Search for the cell housing the specified text and yield its (X, Y) center coordinate. 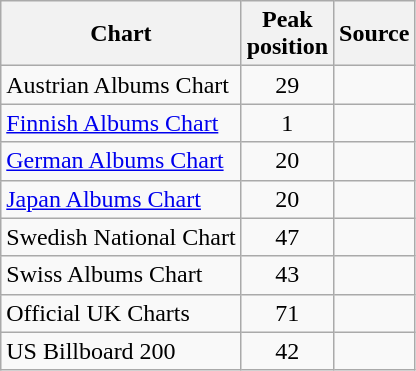
Official UK Charts (121, 313)
German Albums Chart (121, 161)
43 (287, 275)
Swiss Albums Chart (121, 275)
Finnish Albums Chart (121, 123)
US Billboard 200 (121, 351)
Chart (121, 34)
71 (287, 313)
1 (287, 123)
47 (287, 237)
Peakposition (287, 34)
42 (287, 351)
Japan Albums Chart (121, 199)
Source (374, 34)
29 (287, 85)
Swedish National Chart (121, 237)
Austrian Albums Chart (121, 85)
